Determine the [x, y] coordinate at the center of the cell enclosing the given text.  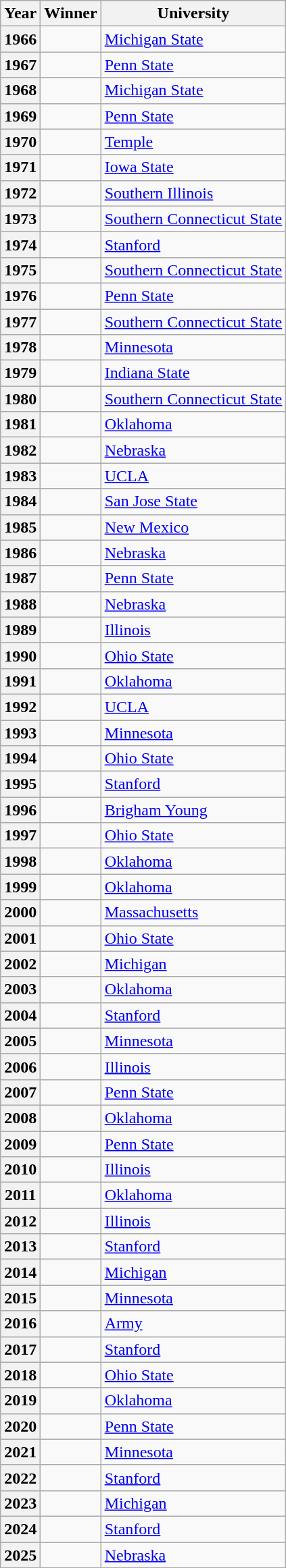
2019 [20, 1401]
1979 [20, 373]
1999 [20, 887]
2003 [20, 990]
2017 [20, 1349]
2001 [20, 938]
1990 [20, 655]
Winner [70, 13]
2006 [20, 1066]
1975 [20, 270]
1991 [20, 681]
2009 [20, 1144]
1988 [20, 604]
2022 [20, 1478]
2025 [20, 1555]
2008 [20, 1118]
2005 [20, 1041]
1974 [20, 244]
2011 [20, 1195]
1994 [20, 759]
1983 [20, 476]
1967 [20, 65]
1995 [20, 784]
2004 [20, 1015]
2016 [20, 1324]
1984 [20, 502]
2023 [20, 1503]
2012 [20, 1221]
1969 [20, 116]
2018 [20, 1375]
1973 [20, 219]
1971 [20, 167]
2002 [20, 964]
2015 [20, 1298]
1976 [20, 296]
1986 [20, 553]
Army [193, 1324]
1987 [20, 578]
1982 [20, 450]
2021 [20, 1452]
1972 [20, 193]
1980 [20, 399]
Brigham Young [193, 810]
1993 [20, 732]
2013 [20, 1247]
2007 [20, 1092]
1992 [20, 707]
2024 [20, 1529]
1996 [20, 810]
San Jose State [193, 502]
2000 [20, 913]
New Mexico [193, 527]
University [193, 13]
1970 [20, 142]
Indiana State [193, 373]
1989 [20, 630]
Iowa State [193, 167]
1977 [20, 322]
1997 [20, 836]
Southern Illinois [193, 193]
1978 [20, 348]
1985 [20, 527]
2014 [20, 1272]
1968 [20, 90]
1966 [20, 39]
2020 [20, 1426]
Temple [193, 142]
Massachusetts [193, 913]
1998 [20, 861]
1981 [20, 425]
2010 [20, 1170]
Year [20, 13]
